Find where the given text appears and provide that cell's center as [x, y] coordinate. 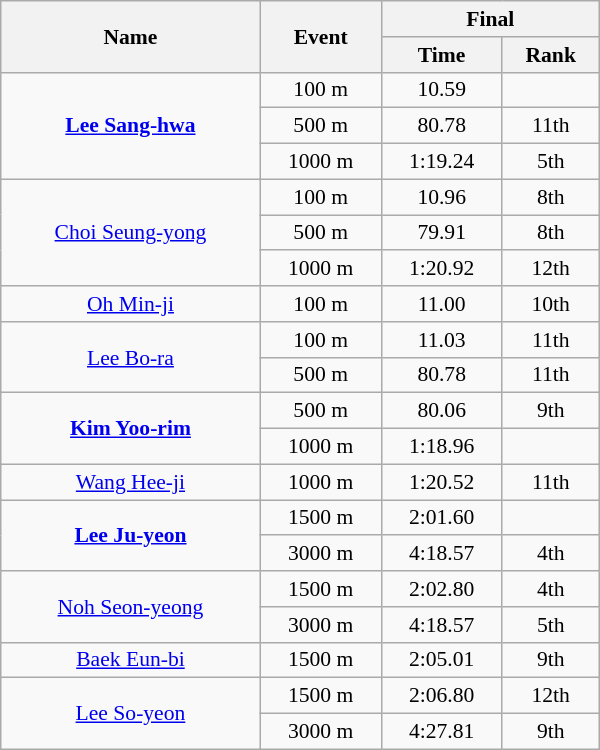
2:02.80 [442, 589]
11.03 [442, 340]
1:19.24 [442, 162]
Time [442, 55]
2:05.01 [442, 660]
1:20.52 [442, 482]
Lee Bo-ra [130, 358]
79.91 [442, 233]
Wang Hee-ji [130, 482]
80.06 [442, 411]
Noh Seon-yeong [130, 606]
Lee Ju-yeon [130, 536]
Kim Yoo-rim [130, 428]
1:18.96 [442, 447]
Baek Eun-bi [130, 660]
10.96 [442, 197]
Final [490, 19]
2:01.60 [442, 518]
1:20.92 [442, 269]
10th [550, 304]
Name [130, 36]
Lee So-yeon [130, 714]
2:06.80 [442, 696]
11.00 [442, 304]
Rank [550, 55]
4:27.81 [442, 732]
10.59 [442, 90]
Event [320, 36]
Oh Min-ji [130, 304]
Lee Sang-hwa [130, 126]
Choi Seung-yong [130, 232]
